Capture the cell that displays the provided text and extract its (x, y) central coordinate. 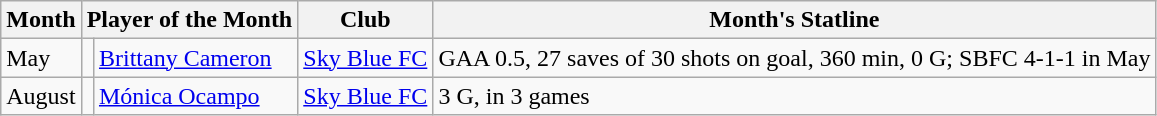
Player of the Month (190, 20)
Month (41, 20)
May (41, 58)
Club (366, 20)
Brittany Cameron (195, 58)
Month's Statline (794, 20)
GAA 0.5, 27 saves of 30 shots on goal, 360 min, 0 G; SBFC 4-1-1 in May (794, 58)
3 G, in 3 games (794, 96)
Mónica Ocampo (195, 96)
August (41, 96)
